For the text-containing cell, return its midpoint in [X, Y] coordinate format. 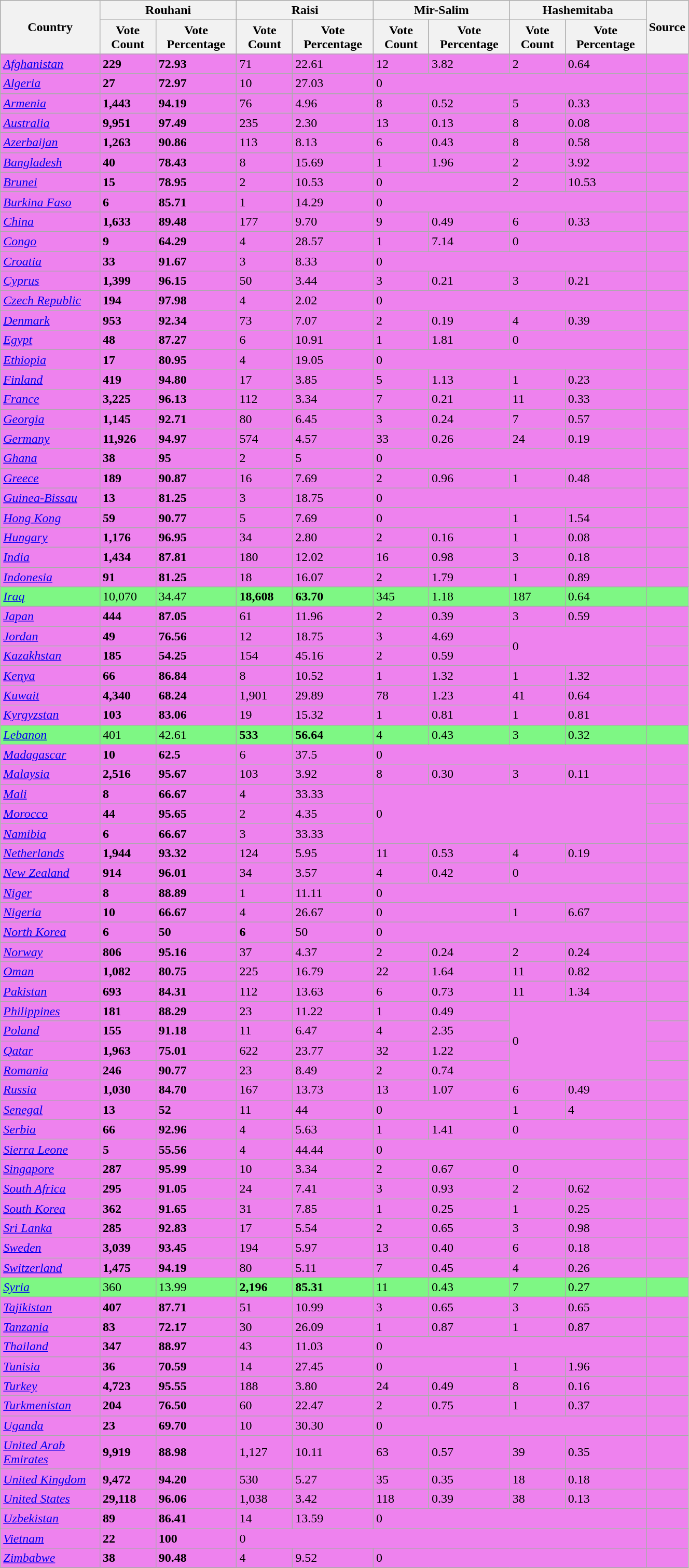
73 [265, 320]
85.71 [196, 202]
Lebanon [50, 735]
96.01 [196, 873]
0.58 [605, 143]
86.41 [196, 1518]
Kazakhstan [50, 656]
287 [128, 1169]
0.67 [469, 1169]
72.97 [196, 83]
64.29 [196, 241]
94.80 [196, 380]
52 [196, 1110]
15 [128, 182]
51 [265, 1307]
4.37 [333, 952]
87.27 [196, 340]
10.52 [333, 676]
295 [128, 1188]
60 [265, 1406]
225 [265, 972]
Iraq [50, 597]
10.11 [333, 1452]
23.77 [333, 1051]
155 [128, 1031]
4.35 [333, 814]
76.56 [196, 636]
Denmark [50, 320]
44.44 [333, 1149]
113 [265, 143]
574 [265, 439]
Hong Kong [50, 517]
30 [265, 1327]
4.69 [469, 636]
Tanzania [50, 1327]
Finland [50, 380]
7.14 [469, 241]
89.48 [196, 221]
Congo [50, 241]
100 [196, 1538]
285 [128, 1228]
6.45 [333, 419]
1,901 [265, 695]
30.30 [333, 1425]
27.45 [333, 1366]
154 [265, 656]
1,399 [128, 281]
0.52 [469, 103]
72.93 [196, 64]
360 [128, 1287]
347 [128, 1347]
22.47 [333, 1406]
0.53 [469, 853]
34.47 [196, 597]
Azerbaijan [50, 143]
3.57 [333, 873]
1.54 [605, 517]
96.95 [196, 537]
2.35 [469, 1031]
11.96 [333, 617]
Ghana [50, 458]
Greece [50, 478]
91.05 [196, 1188]
Philippines [50, 1011]
10.99 [333, 1307]
806 [128, 952]
49 [128, 636]
Vietnam [50, 1538]
Sweden [50, 1248]
90.86 [196, 143]
185 [128, 656]
Poland [50, 1031]
5.11 [333, 1268]
90.87 [196, 478]
9.52 [333, 1558]
Madagascar [50, 754]
93.32 [196, 853]
35 [401, 1479]
1,944 [128, 853]
0.73 [469, 991]
89 [128, 1518]
45.16 [333, 656]
75.01 [196, 1051]
0.75 [469, 1406]
1.81 [469, 340]
29,118 [128, 1499]
North Korea [50, 932]
1,963 [128, 1051]
91.67 [196, 261]
Guinea-Bissau [50, 498]
80.95 [196, 360]
88.97 [196, 1347]
92.71 [196, 419]
90.48 [196, 1558]
Armenia [50, 103]
Turkey [50, 1386]
Cyprus [50, 281]
1.79 [469, 577]
Afghanistan [50, 64]
94.97 [196, 439]
0.40 [469, 1248]
61 [265, 617]
Raisi [305, 10]
9.70 [333, 221]
1.22 [469, 1051]
29.89 [333, 695]
345 [401, 597]
4.96 [333, 103]
124 [265, 853]
1,633 [128, 221]
11.22 [333, 1011]
Norway [50, 952]
95 [196, 458]
88.98 [196, 1452]
55.56 [196, 1149]
Netherlands [50, 853]
10.91 [333, 340]
Hashemitaba [578, 10]
Mali [50, 794]
Tajikistan [50, 1307]
0.89 [605, 577]
362 [128, 1209]
1,030 [128, 1090]
0.42 [469, 873]
8.13 [333, 143]
4.57 [333, 439]
1.07 [469, 1090]
37.5 [333, 754]
88.29 [196, 1011]
7.07 [333, 320]
5.27 [333, 1479]
Egypt [50, 340]
15.69 [333, 162]
401 [128, 735]
United Kingdom [50, 1479]
0.74 [469, 1070]
Bangladesh [50, 162]
2,516 [128, 774]
0.96 [469, 478]
1,263 [128, 143]
0.82 [605, 972]
953 [128, 320]
0.48 [605, 478]
59 [128, 517]
Country [50, 27]
0.11 [605, 774]
Tunisia [50, 1366]
27.03 [333, 83]
Malaysia [50, 774]
85.31 [333, 1287]
530 [265, 1479]
84.70 [196, 1090]
235 [265, 123]
7.41 [333, 1188]
0.93 [469, 1188]
Serbia [50, 1129]
Kenya [50, 676]
95.99 [196, 1169]
62.5 [196, 754]
32 [401, 1051]
1.23 [469, 695]
533 [265, 735]
Ethiopia [50, 360]
3.44 [333, 281]
76 [265, 103]
1.64 [469, 972]
Pakistan [50, 991]
1,145 [128, 419]
96.13 [196, 399]
3.42 [333, 1499]
Croatia [50, 261]
88.89 [196, 892]
87.71 [196, 1307]
1,475 [128, 1268]
1,038 [265, 1499]
3.80 [333, 1386]
78 [401, 695]
Germany [50, 439]
Namibia [50, 833]
2.30 [333, 123]
76.50 [196, 1406]
189 [128, 478]
Zimbabwe [50, 1558]
Morocco [50, 814]
6.67 [605, 913]
5.63 [333, 1129]
2.80 [333, 537]
Russia [50, 1090]
Japan [50, 617]
New Zealand [50, 873]
19.05 [333, 360]
6.47 [333, 1031]
91.65 [196, 1209]
Indonesia [50, 577]
26.09 [333, 1327]
8.33 [333, 261]
92.96 [196, 1129]
7.85 [333, 1209]
0.32 [605, 735]
1,082 [128, 972]
419 [128, 380]
3.82 [469, 64]
84.31 [196, 991]
70.59 [196, 1366]
92.34 [196, 320]
3,039 [128, 1248]
Singapore [50, 1169]
Kyrgyzstan [50, 715]
Algeria [50, 83]
43 [265, 1347]
72.17 [196, 1327]
68.24 [196, 695]
180 [265, 557]
26.67 [333, 913]
2.02 [333, 301]
Jordan [50, 636]
4,723 [128, 1386]
78.43 [196, 162]
Qatar [50, 1051]
Mir-Salim [441, 10]
19 [265, 715]
11,926 [128, 439]
1,434 [128, 557]
63 [401, 1452]
31 [265, 1209]
3.85 [333, 380]
13.63 [333, 991]
95.55 [196, 1386]
229 [128, 64]
444 [128, 617]
South Africa [50, 1188]
Sierra Leone [50, 1149]
181 [128, 1011]
69.70 [196, 1425]
0.62 [605, 1188]
91.18 [196, 1031]
13.59 [333, 1518]
71 [265, 64]
204 [128, 1406]
622 [265, 1051]
96.15 [196, 281]
5.54 [333, 1228]
63.70 [333, 597]
0.37 [605, 1406]
Source [667, 27]
36 [128, 1366]
0.27 [605, 1287]
37 [265, 952]
8.49 [333, 1070]
United Arab Emirates [50, 1452]
87.81 [196, 557]
16.79 [333, 972]
28.57 [333, 241]
10,070 [128, 597]
27 [128, 83]
1,176 [128, 537]
9,951 [128, 123]
11.11 [333, 892]
0.30 [469, 774]
Burkina Faso [50, 202]
3,225 [128, 399]
5.97 [333, 1248]
42.61 [196, 735]
94.20 [196, 1479]
95.65 [196, 814]
95.16 [196, 952]
15.32 [333, 715]
83 [128, 1327]
Switzerland [50, 1268]
97.98 [196, 301]
1.41 [469, 1129]
Kuwait [50, 695]
12.02 [333, 557]
48 [128, 340]
18,608 [265, 597]
Uzbekistan [50, 1518]
167 [265, 1090]
56.64 [333, 735]
80.75 [196, 972]
41 [538, 695]
11.03 [333, 1347]
1.34 [605, 991]
96.06 [196, 1499]
Hungary [50, 537]
Nigeria [50, 913]
693 [128, 991]
16.07 [333, 577]
22.61 [333, 64]
39 [538, 1452]
0.45 [469, 1268]
1.13 [469, 380]
87.05 [196, 617]
83.06 [196, 715]
Senegal [50, 1110]
407 [128, 1307]
Romania [50, 1070]
0.23 [605, 380]
Niger [50, 892]
2,196 [265, 1287]
5.95 [333, 853]
14.29 [333, 202]
China [50, 221]
South Korea [50, 1209]
9,919 [128, 1452]
91 [128, 577]
Rouhani [168, 10]
13.99 [196, 1287]
92.83 [196, 1228]
118 [401, 1499]
40 [128, 162]
177 [265, 221]
1.18 [469, 597]
93.45 [196, 1248]
246 [128, 1070]
95.67 [196, 774]
Georgia [50, 419]
Brunei [50, 182]
Thailand [50, 1347]
54.25 [196, 656]
4,340 [128, 695]
9,472 [128, 1479]
97.49 [196, 123]
Sri Lanka [50, 1228]
Turkmenistan [50, 1406]
Syria [50, 1287]
Australia [50, 123]
Czech Republic [50, 301]
France [50, 399]
United States [50, 1499]
India [50, 557]
187 [538, 597]
1,127 [265, 1452]
914 [128, 873]
1,443 [128, 103]
Uganda [50, 1425]
86.84 [196, 676]
188 [265, 1386]
13.73 [333, 1090]
Oman [50, 972]
78.95 [196, 182]
